Locate the cell with the specified text and output its [x, y] center coordinate. 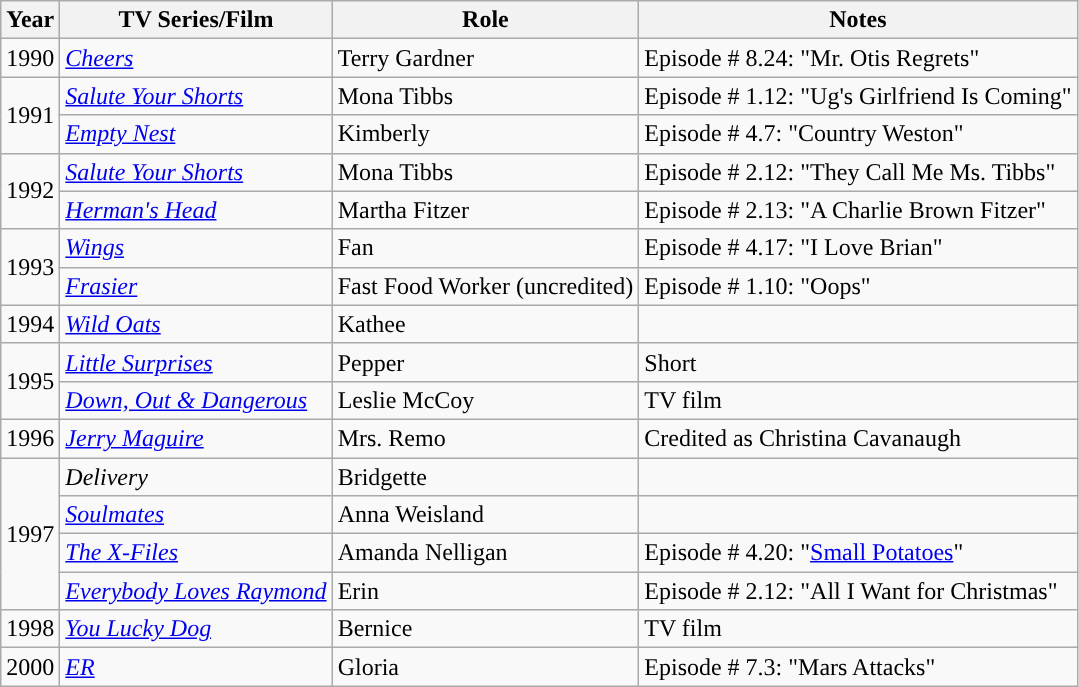
1997 [30, 534]
TV Series/Film [196, 20]
Wings [196, 248]
Short [858, 362]
Down, Out & Dangerous [196, 400]
Bernice [486, 629]
Soulmates [196, 515]
Leslie McCoy [486, 400]
Credited as Christina Cavanaugh [858, 438]
1992 [30, 191]
Episode # 4.20: "Small Potatoes" [858, 553]
Gloria [486, 667]
Episode # 4.17: "I Love Brian" [858, 248]
1996 [30, 438]
The X-Files [196, 553]
Amanda Nelligan [486, 553]
Episode # 2.13: "A Charlie Brown Fitzer" [858, 210]
Episode # 1.10: "Oops" [858, 286]
Anna Weisland [486, 515]
Mrs. Remo [486, 438]
Everybody Loves Raymond [196, 591]
Terry Gardner [486, 58]
Bridgette [486, 477]
Herman's Head [196, 210]
Martha Fitzer [486, 210]
Little Surprises [196, 362]
Episode # 4.7: "Country Weston" [858, 134]
Episode # 8.24: "Mr. Otis Regrets" [858, 58]
Role [486, 20]
Cheers [196, 58]
Kimberly [486, 134]
Notes [858, 20]
Empty Nest [196, 134]
Episode # 2.12: "All I Want for Christmas" [858, 591]
Pepper [486, 362]
1990 [30, 58]
Jerry Maguire [196, 438]
ER [196, 667]
Episode # 2.12: "They Call Me Ms. Tibbs" [858, 172]
Fan [486, 248]
1998 [30, 629]
Episode # 1.12: "Ug's Girlfriend Is Coming" [858, 96]
Frasier [196, 286]
Wild Oats [196, 324]
1991 [30, 115]
1993 [30, 267]
1994 [30, 324]
You Lucky Dog [196, 629]
Year [30, 20]
Kathee [486, 324]
1995 [30, 381]
Erin [486, 591]
2000 [30, 667]
Fast Food Worker (uncredited) [486, 286]
Episode # 7.3: "Mars Attacks" [858, 667]
Delivery [196, 477]
